For the text-containing cell, return its midpoint in (X, Y) coordinate format. 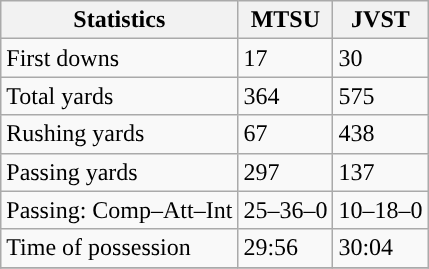
67 (286, 134)
Total yards (120, 96)
Passing yards (120, 172)
438 (380, 134)
25–36–0 (286, 210)
364 (286, 96)
17 (286, 58)
Statistics (120, 20)
30 (380, 58)
JVST (380, 20)
29:56 (286, 248)
Passing: Comp–Att–Int (120, 210)
First downs (120, 58)
30:04 (380, 248)
MTSU (286, 20)
10–18–0 (380, 210)
137 (380, 172)
Rushing yards (120, 134)
Time of possession (120, 248)
297 (286, 172)
575 (380, 96)
